From the cell containing the given text, extract its center point as (X, Y) coordinate. 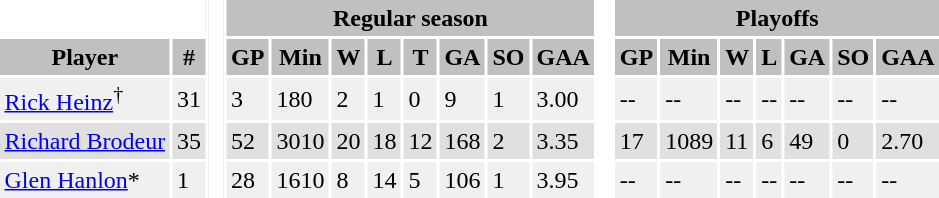
Richard Brodeur (85, 141)
52 (248, 141)
3 (248, 99)
35 (190, 141)
180 (300, 99)
3.00 (563, 99)
12 (420, 141)
49 (808, 141)
Rick Heinz† (85, 99)
Playoffs (777, 18)
3.95 (563, 180)
8 (348, 180)
18 (384, 141)
3010 (300, 141)
31 (190, 99)
11 (738, 141)
9 (462, 99)
106 (462, 180)
Player (85, 57)
1610 (300, 180)
5 (420, 180)
2.70 (908, 141)
1089 (690, 141)
17 (636, 141)
168 (462, 141)
3.35 (563, 141)
6 (770, 141)
# (190, 57)
20 (348, 141)
T (420, 57)
14 (384, 180)
Regular season (411, 18)
28 (248, 180)
Glen Hanlon* (85, 180)
